Pinpoint the cell where the given text exists, returning its [X, Y] midpoint coordinate. 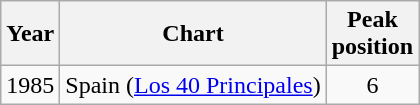
Chart [193, 34]
Peakposition [372, 34]
Year [30, 34]
6 [372, 85]
Spain (Los 40 Principales) [193, 85]
1985 [30, 85]
